Return (x, y) of the center of cell containing provided text 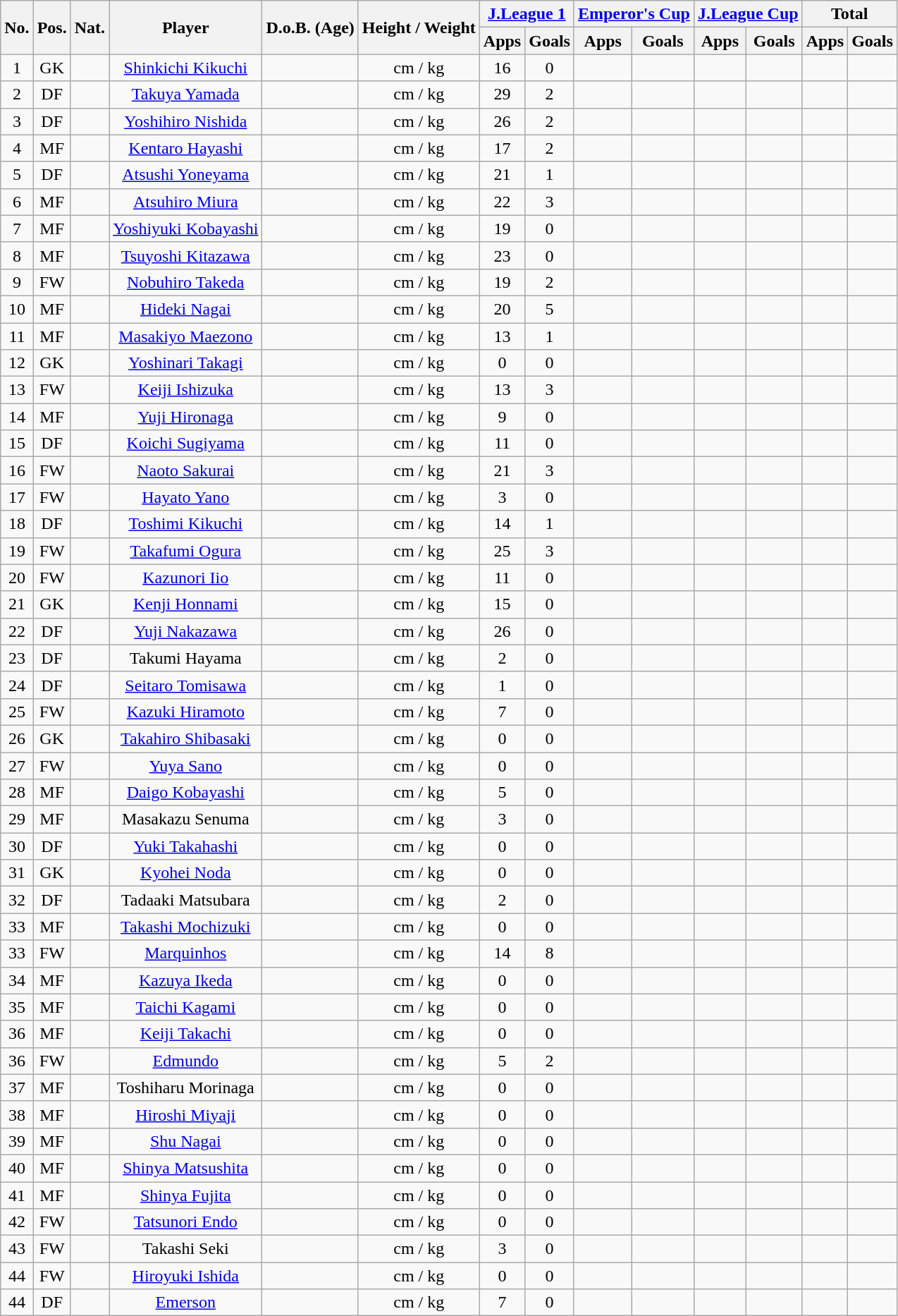
32 (17, 900)
40 (17, 1168)
Yoshiyuki Kobayashi (186, 229)
Kazunori Iio (186, 578)
35 (17, 1007)
Naoto Sakurai (186, 470)
42 (17, 1222)
Hiroyuki Ishida (186, 1276)
6 (17, 202)
Takumi Hayama (186, 658)
Marquinhos (186, 954)
Nobuhiro Takeda (186, 282)
Tadaaki Matsubara (186, 900)
J.League 1 (527, 14)
27 (17, 765)
No. (17, 28)
Keiji Takachi (186, 1034)
Yuki Takahashi (186, 846)
Takashi Mochizuki (186, 927)
41 (17, 1195)
12 (17, 363)
28 (17, 793)
Yuji Nakazawa (186, 631)
4 (17, 148)
Atsuhiro Miura (186, 202)
Taichi Kagami (186, 1007)
Daigo Kobayashi (186, 793)
30 (17, 846)
Kenji Honnami (186, 604)
Hayato Yano (186, 497)
Yuji Hironaga (186, 417)
Hiroshi Miyaji (186, 1114)
Nat. (90, 28)
38 (17, 1114)
Keiji Ishizuka (186, 390)
J.League Cup (748, 14)
Player (186, 28)
Yoshinari Takagi (186, 363)
Kazuki Hiramoto (186, 712)
10 (17, 309)
24 (17, 685)
Yoshihiro Nishida (186, 121)
Shinya Matsushita (186, 1168)
Masakazu Senuma (186, 820)
D.o.B. (Age) (310, 28)
Tatsunori Endo (186, 1222)
31 (17, 873)
Edmundo (186, 1061)
Total (849, 14)
Emerson (186, 1303)
Atsushi Yoneyama (186, 175)
Takahiro Shibasaki (186, 738)
Takuya Yamada (186, 95)
18 (17, 524)
Pos. (52, 28)
Height / Weight (419, 28)
Tsuyoshi Kitazawa (186, 255)
37 (17, 1087)
34 (17, 980)
Koichi Sugiyama (186, 444)
Toshiharu Morinaga (186, 1087)
Seitaro Tomisawa (186, 685)
Kyohei Noda (186, 873)
Kentaro Hayashi (186, 148)
Shu Nagai (186, 1141)
Shinkichi Kikuchi (186, 68)
Toshimi Kikuchi (186, 524)
Masakiyo Maezono (186, 336)
Yuya Sano (186, 765)
39 (17, 1141)
Hideki Nagai (186, 309)
43 (17, 1249)
Kazuya Ikeda (186, 980)
Takafumi Ogura (186, 551)
Shinya Fujita (186, 1195)
Takashi Seki (186, 1249)
Emperor's Cup (634, 14)
